Determine the (x, y) coordinate at the center of the cell enclosing the given text.  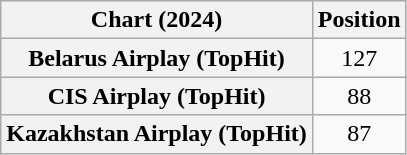
Position (359, 20)
CIS Airplay (TopHit) (157, 96)
Kazakhstan Airplay (TopHit) (157, 134)
127 (359, 58)
87 (359, 134)
88 (359, 96)
Chart (2024) (157, 20)
Belarus Airplay (TopHit) (157, 58)
